Determine the (x, y) coordinate at the center of the cell enclosing the given text.  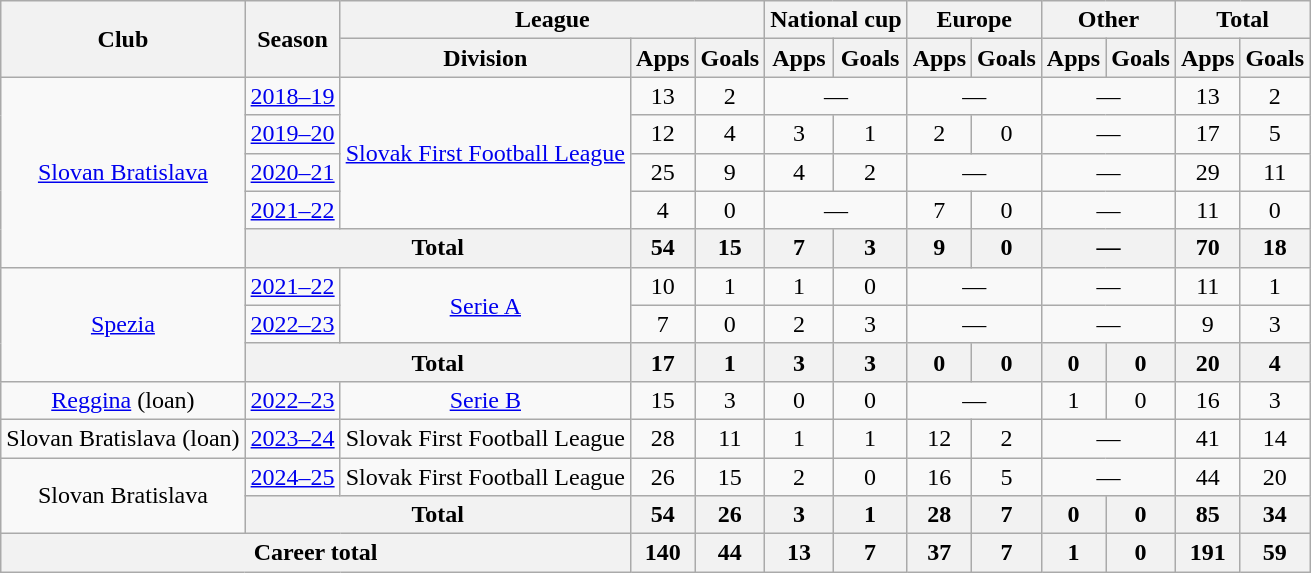
10 (663, 286)
2020–21 (292, 172)
2019–20 (292, 134)
Career total (316, 553)
29 (1207, 172)
14 (1275, 438)
85 (1207, 515)
18 (1275, 248)
41 (1207, 438)
Spezia (123, 324)
National cup (836, 20)
70 (1207, 248)
Reggina (loan) (123, 400)
Slovan Bratislava (loan) (123, 438)
191 (1207, 553)
2024–25 (292, 477)
Europe (974, 20)
34 (1275, 515)
2023–24 (292, 438)
25 (663, 172)
140 (663, 553)
Other (1108, 20)
2018–19 (292, 96)
59 (1275, 553)
Season (292, 39)
Serie B (485, 400)
Serie A (485, 305)
Club (123, 39)
League (552, 20)
37 (939, 553)
Division (485, 58)
